From the cell containing the given text, extract its center point as (x, y) coordinate. 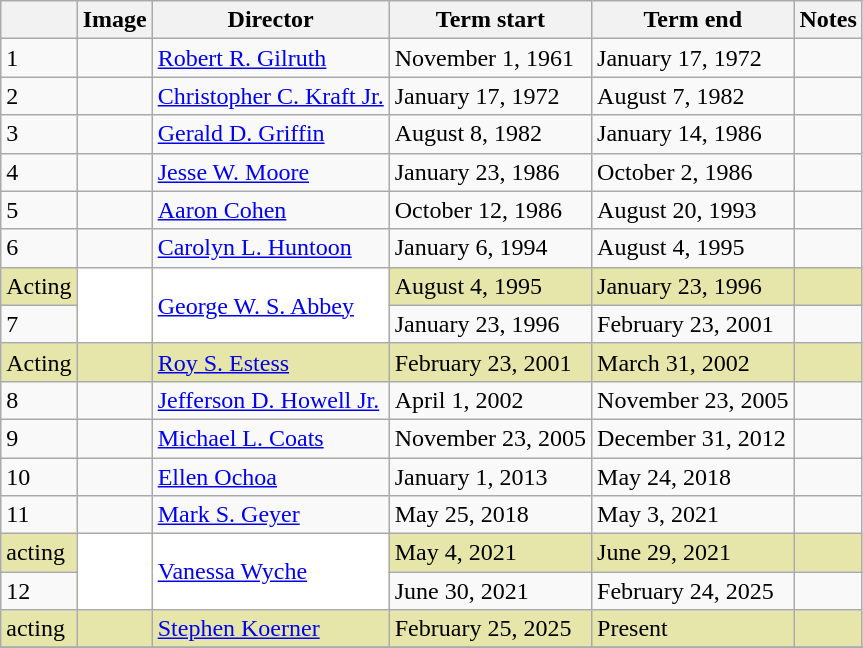
October 2, 1986 (693, 172)
Aaron Cohen (270, 210)
Term start (490, 20)
10 (39, 477)
11 (39, 515)
Roy S. Estess (270, 362)
Stephen Koerner (270, 629)
Mark S. Geyer (270, 515)
Gerald D. Griffin (270, 134)
Jefferson D. Howell Jr. (270, 400)
Jesse W. Moore (270, 172)
February 25, 2025 (490, 629)
November 1, 1961 (490, 58)
June 29, 2021 (693, 553)
May 24, 2018 (693, 477)
Carolyn L. Huntoon (270, 248)
August 20, 1993 (693, 210)
August 8, 1982 (490, 134)
April 1, 2002 (490, 400)
Robert R. Gilruth (270, 58)
3 (39, 134)
June 30, 2021 (490, 591)
May 25, 2018 (490, 515)
12 (39, 591)
4 (39, 172)
Image (114, 20)
Present (693, 629)
Vanessa Wyche (270, 572)
7 (39, 324)
December 31, 2012 (693, 438)
Director (270, 20)
2 (39, 96)
5 (39, 210)
January 14, 1986 (693, 134)
Notes (828, 20)
August 7, 1982 (693, 96)
May 3, 2021 (693, 515)
Michael L. Coats (270, 438)
March 31, 2002 (693, 362)
January 1, 2013 (490, 477)
9 (39, 438)
February 24, 2025 (693, 591)
Term end (693, 20)
George W. S. Abbey (270, 305)
January 23, 1986 (490, 172)
Christopher C. Kraft Jr. (270, 96)
October 12, 1986 (490, 210)
8 (39, 400)
May 4, 2021 (490, 553)
6 (39, 248)
1 (39, 58)
Ellen Ochoa (270, 477)
January 6, 1994 (490, 248)
